Search for the cell housing the specified text and yield its [x, y] center coordinate. 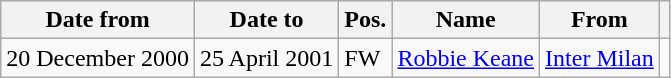
20 December 2000 [98, 58]
Robbie Keane [466, 58]
From [600, 20]
Pos. [366, 20]
Date from [98, 20]
Name [466, 20]
25 April 2001 [266, 58]
Date to [266, 20]
FW [366, 58]
Inter Milan [600, 58]
